Detect which cell encompasses the target text, then output its [x, y] center coordinate. 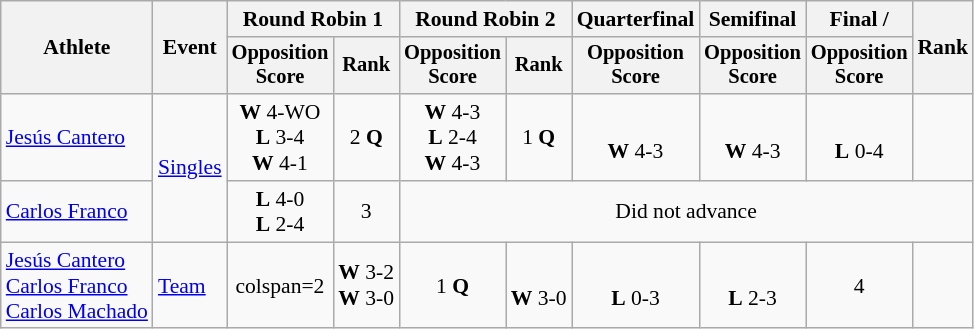
L 0-4 [860, 138]
W 4-WO L 3-4 W 4-1 [280, 138]
Jesús Cantero [77, 138]
2 Q [366, 138]
Carlos Franco [77, 212]
L 4-0 L 2-4 [280, 212]
Round Robin 1 [313, 19]
Singles [190, 168]
Team [190, 286]
colspan=2 [280, 286]
Quarterfinal [636, 19]
Jesús CanteroCarlos FrancoCarlos Machado [77, 286]
Semifinal [752, 19]
Athlete [77, 48]
3 [366, 212]
W 3-0 [539, 286]
Round Robin 2 [485, 19]
W 4-3 L 2-4 W 4-3 [452, 138]
Event [190, 48]
Final / [860, 19]
L 2-3 [752, 286]
W 3-2 W 3-0 [366, 286]
L 0-3 [636, 286]
4 [860, 286]
Did not advance [686, 212]
